Pinpoint the cell where the given text exists, returning its [x, y] midpoint coordinate. 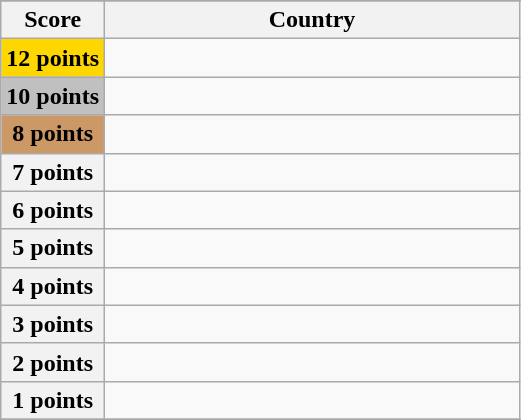
2 points [53, 362]
8 points [53, 134]
5 points [53, 248]
1 points [53, 400]
3 points [53, 324]
Score [53, 20]
7 points [53, 172]
12 points [53, 58]
Country [312, 20]
6 points [53, 210]
4 points [53, 286]
10 points [53, 96]
